Pinpoint the cell where the given text exists, returning its (x, y) midpoint coordinate. 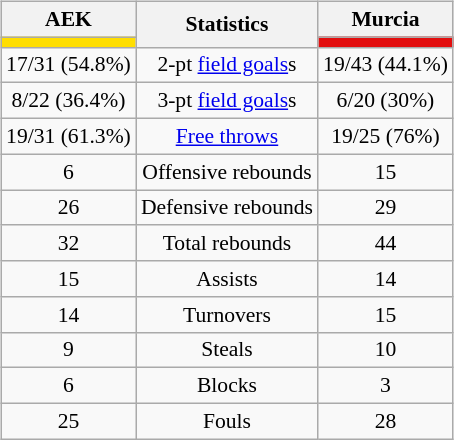
Turnovers (227, 314)
2-pt field goalss (227, 65)
19/25 (76%) (386, 136)
Offensive rebounds (227, 172)
Blocks (227, 386)
Assists (227, 279)
6/20 (30%) (386, 101)
10 (386, 350)
Free throws (227, 136)
8/22 (36.4%) (68, 101)
26 (68, 208)
Fouls (227, 421)
Defensive rebounds (227, 208)
25 (68, 421)
32 (68, 243)
29 (386, 208)
Total rebounds (227, 243)
9 (68, 350)
Murcia (386, 19)
AEK (68, 19)
28 (386, 421)
19/31 (61.3%) (68, 136)
19/43 (44.1%) (386, 65)
Steals (227, 350)
17/31 (54.8%) (68, 65)
3-pt field goalss (227, 101)
Statistics (227, 24)
3 (386, 386)
44 (386, 243)
